Scan for the cell matching the given text and deliver its [X, Y] coordinate at center. 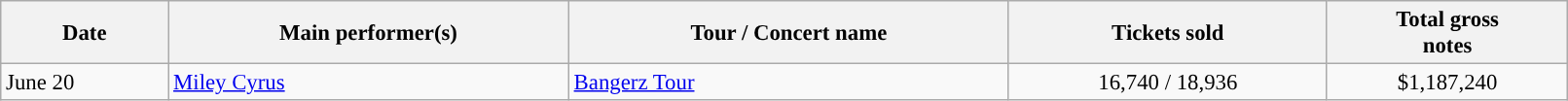
Bangerz Tour [788, 83]
Tickets sold [1168, 33]
June 20 [85, 83]
Miley Cyrus [369, 83]
$1,187,240 [1447, 83]
Total grossnotes [1447, 33]
Main performer(s) [369, 33]
Tour / Concert name [788, 33]
16,740 / 18,936 [1168, 83]
Date [85, 33]
